Provide the [X, Y] coordinate of the cell's center where the given text is located.  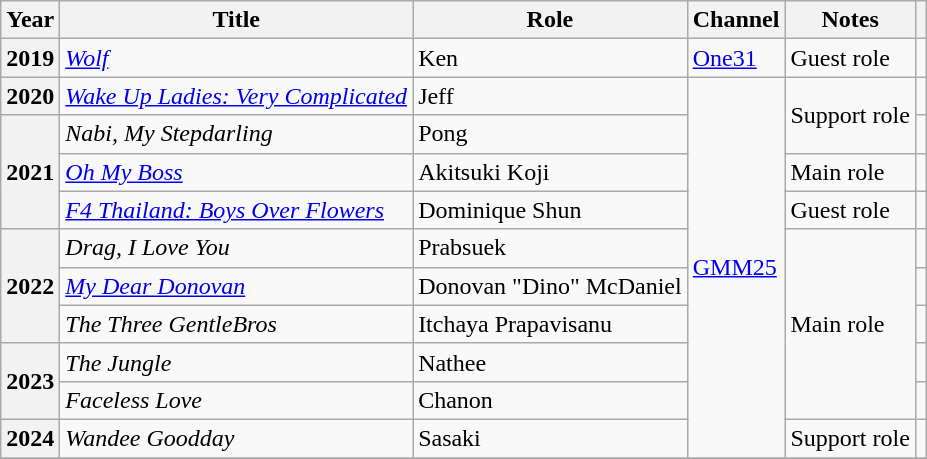
Drag, I Love You [236, 248]
The Three GentleBros [236, 324]
2020 [30, 96]
My Dear Donovan [236, 286]
2023 [30, 381]
Ken [550, 58]
Title [236, 20]
Notes [850, 20]
Channel [736, 20]
Akitsuki Koji [550, 172]
Year [30, 20]
Oh My Boss [236, 172]
Wandee Goodday [236, 438]
Itchaya Prapavisanu [550, 324]
2024 [30, 438]
Jeff [550, 96]
Prabsuek [550, 248]
Role [550, 20]
Donovan "Dino" McDaniel [550, 286]
Wake Up Ladies: Very Complicated [236, 96]
2022 [30, 286]
Wolf [236, 58]
2021 [30, 172]
Dominique Shun [550, 210]
Pong [550, 134]
Nabi, My Stepdarling [236, 134]
2019 [30, 58]
Faceless Love [236, 400]
One31 [736, 58]
Chanon [550, 400]
F4 Thailand: Boys Over Flowers [236, 210]
The Jungle [236, 362]
Nathee [550, 362]
GMM25 [736, 268]
Sasaki [550, 438]
